From the cell containing the given text, extract its center point as [X, Y] coordinate. 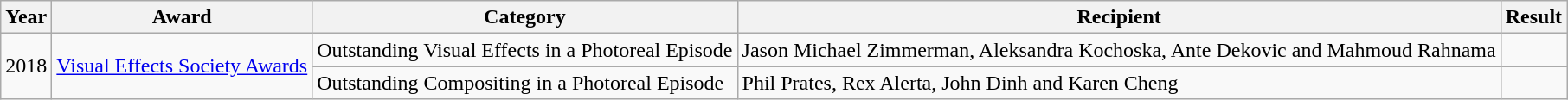
2018 [26, 66]
Category [524, 17]
Year [26, 17]
Outstanding Compositing in a Photoreal Episode [524, 83]
Award [182, 17]
Outstanding Visual Effects in a Photoreal Episode [524, 50]
Jason Michael Zimmerman, Aleksandra Kochoska, Ante Dekovic and Mahmoud Rahnama [1119, 50]
Result [1533, 17]
Visual Effects Society Awards [182, 66]
Recipient [1119, 17]
Phil Prates, Rex Alerta, John Dinh and Karen Cheng [1119, 83]
